Provide the (x, y) coordinate of the cell's center where the given text is located.  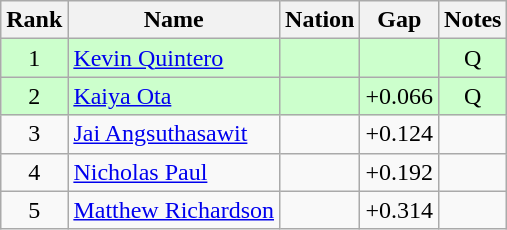
Gap (400, 20)
Name (174, 20)
+0.192 (400, 172)
Matthew Richardson (174, 210)
Notes (473, 20)
Kaiya Ota (174, 96)
1 (34, 58)
+0.124 (400, 134)
5 (34, 210)
+0.314 (400, 210)
Rank (34, 20)
Nicholas Paul (174, 172)
Nation (320, 20)
Jai Angsuthasawit (174, 134)
+0.066 (400, 96)
3 (34, 134)
4 (34, 172)
Kevin Quintero (174, 58)
2 (34, 96)
